Determine the (X, Y) coordinate at the center of the cell enclosing the given text.  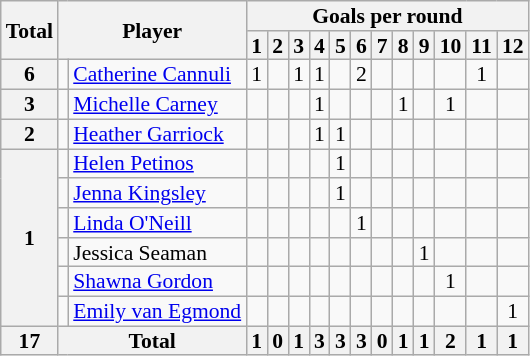
7 (382, 46)
Emily van Egmond (157, 312)
10 (451, 46)
5 (340, 46)
Player (152, 30)
Jessica Seaman (157, 253)
Jenna Kingsley (157, 193)
12 (513, 46)
Heather Garriock (157, 134)
9 (424, 46)
11 (482, 46)
Shawna Gordon (157, 282)
4 (320, 46)
Catherine Cannuli (157, 75)
17 (30, 341)
Helen Petinos (157, 164)
Linda O'Neill (157, 223)
Michelle Carney (157, 105)
8 (404, 46)
Goals per round (387, 16)
